Find where the given text appears and provide that cell's center as (x, y) coordinate. 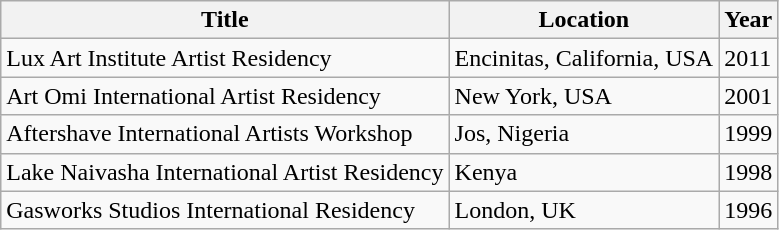
Jos, Nigeria (584, 134)
New York, USA (584, 96)
London, UK (584, 210)
Lake Naivasha International Artist Residency (225, 172)
2001 (748, 96)
Aftershave International Artists Workshop (225, 134)
Encinitas, California, USA (584, 58)
Lux Art Institute Artist Residency (225, 58)
Art Omi International Artist Residency (225, 96)
1998 (748, 172)
Location (584, 20)
Kenya (584, 172)
Year (748, 20)
1996 (748, 210)
1999 (748, 134)
Title (225, 20)
Gasworks Studios International Residency (225, 210)
2011 (748, 58)
